Provide the [x, y] coordinate of the cell's center where the given text is located.  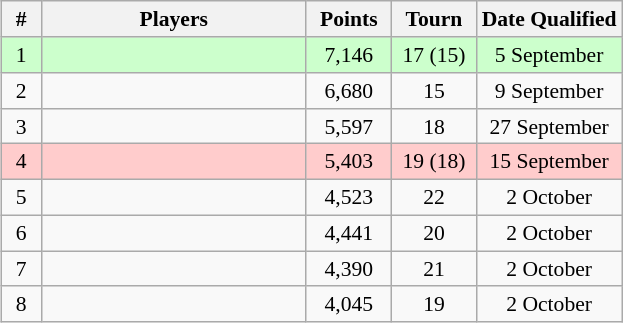
4,390 [348, 269]
5,403 [348, 162]
Players [174, 19]
6,680 [348, 91]
17 (15) [434, 55]
9 September [550, 91]
15 [434, 91]
18 [434, 126]
3 [21, 126]
2 [21, 91]
8 [21, 304]
4,441 [348, 233]
27 September [550, 126]
Points [348, 19]
7,146 [348, 55]
15 September [550, 162]
5 [21, 197]
Date Qualified [550, 19]
1 [21, 55]
4,045 [348, 304]
19 (18) [434, 162]
# [21, 19]
5,597 [348, 126]
4 [21, 162]
22 [434, 197]
Tourn [434, 19]
7 [21, 269]
19 [434, 304]
4,523 [348, 197]
21 [434, 269]
6 [21, 233]
5 September [550, 55]
20 [434, 233]
